Return the (x, y) coordinate for the center point of the cell that contains the specified text.  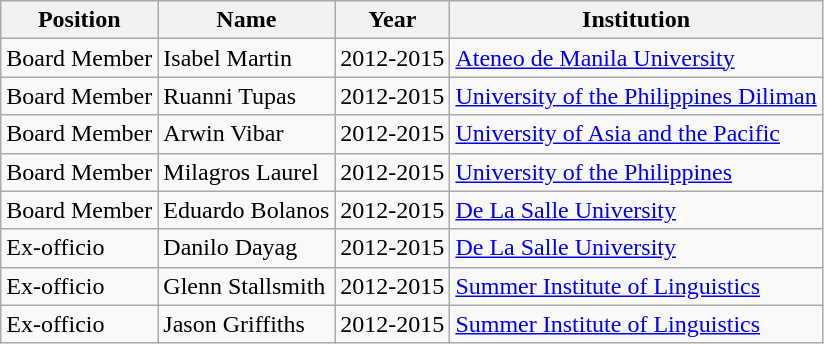
University of the Philippines Diliman (636, 96)
Ruanni Tupas (246, 96)
Name (246, 20)
Glenn Stallsmith (246, 286)
Milagros Laurel (246, 172)
Arwin Vibar (246, 134)
University of Asia and the Pacific (636, 134)
University of the Philippines (636, 172)
Ateneo de Manila University (636, 58)
Position (80, 20)
Eduardo Bolanos (246, 210)
Year (392, 20)
Danilo Dayag (246, 248)
Institution (636, 20)
Jason Griffiths (246, 324)
Isabel Martin (246, 58)
